Pinpoint the cell where the given text exists, returning its [X, Y] midpoint coordinate. 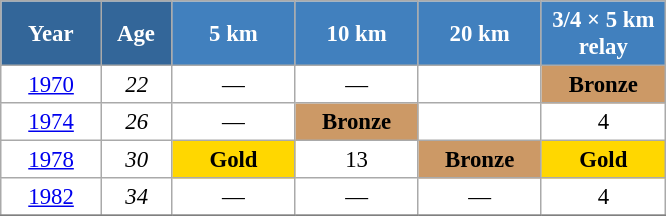
1974 [52, 122]
Age [136, 34]
10 km [356, 34]
1982 [52, 197]
5 km [234, 34]
Year [52, 34]
20 km [480, 34]
3/4 × 5 km relay [603, 34]
30 [136, 160]
34 [136, 197]
13 [356, 160]
26 [136, 122]
1970 [52, 85]
1978 [52, 160]
22 [136, 85]
